Scan for the cell matching the given text and deliver its (x, y) coordinate at center. 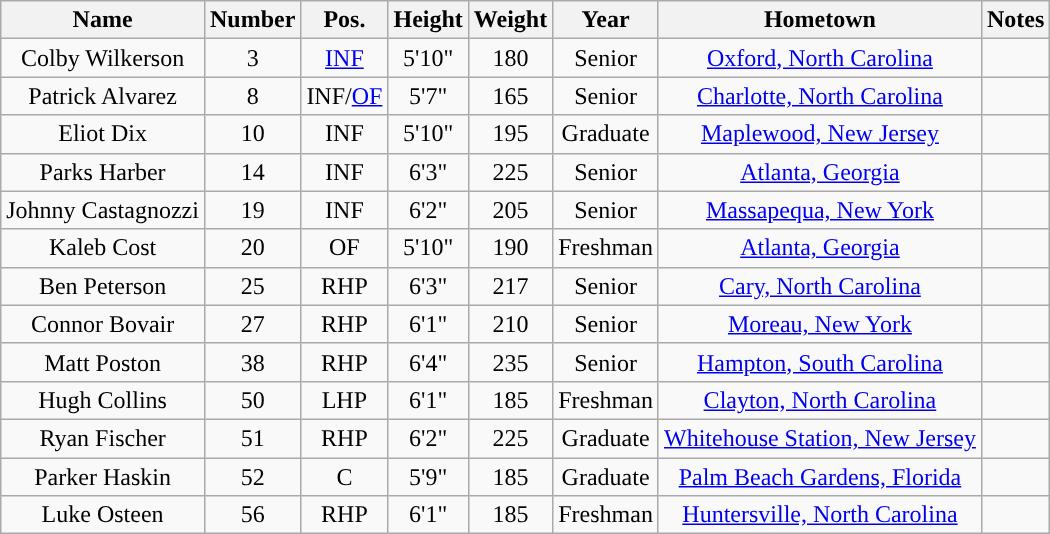
205 (510, 210)
Parks Harber (103, 172)
Ben Peterson (103, 286)
217 (510, 286)
3 (252, 58)
Parker Haskin (103, 477)
27 (252, 324)
Moreau, New York (820, 324)
38 (252, 362)
Hugh Collins (103, 400)
Patrick Alvarez (103, 96)
Cary, North Carolina (820, 286)
25 (252, 286)
190 (510, 248)
Hampton, South Carolina (820, 362)
14 (252, 172)
Luke Osteen (103, 515)
Charlotte, North Carolina (820, 96)
Oxford, North Carolina (820, 58)
Height (428, 20)
Ryan Fischer (103, 438)
Whitehouse Station, New Jersey (820, 438)
165 (510, 96)
50 (252, 400)
Hometown (820, 20)
210 (510, 324)
20 (252, 248)
INF/OF (344, 96)
LHP (344, 400)
Connor Bovair (103, 324)
5'7" (428, 96)
180 (510, 58)
Number (252, 20)
Name (103, 20)
Eliot Dix (103, 134)
51 (252, 438)
Weight (510, 20)
10 (252, 134)
Year (606, 20)
Palm Beach Gardens, Florida (820, 477)
Kaleb Cost (103, 248)
Massapequa, New York (820, 210)
235 (510, 362)
Colby Wilkerson (103, 58)
6'4" (428, 362)
Huntersville, North Carolina (820, 515)
C (344, 477)
56 (252, 515)
OF (344, 248)
Maplewood, New Jersey (820, 134)
Johnny Castagnozzi (103, 210)
52 (252, 477)
8 (252, 96)
5'9" (428, 477)
Pos. (344, 20)
Clayton, North Carolina (820, 400)
Notes (1015, 20)
195 (510, 134)
Matt Poston (103, 362)
19 (252, 210)
